Output the (x, y) coordinate of the center of the cell containing the given text.  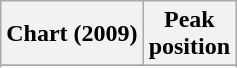
Peakposition (189, 34)
Chart (2009) (72, 34)
